From the cell containing the given text, extract its center point as [X, Y] coordinate. 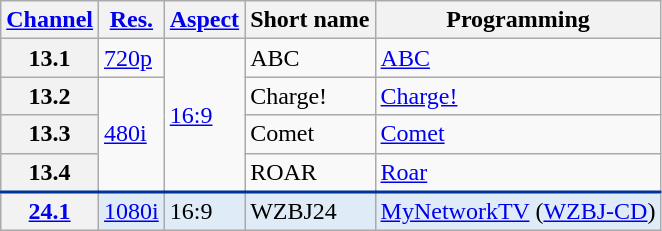
480i [132, 134]
Aspect [204, 20]
Programming [518, 20]
Channel [50, 20]
13.2 [50, 96]
720p [132, 58]
13.1 [50, 58]
13.3 [50, 134]
Res. [132, 20]
24.1 [50, 212]
1080i [132, 212]
MyNetworkTV (WZBJ-CD) [518, 212]
Roar [518, 172]
13.4 [50, 172]
WZBJ24 [310, 212]
ROAR [310, 172]
Short name [310, 20]
